Provide the [X, Y] coordinate of the cell's center where the given text is located.  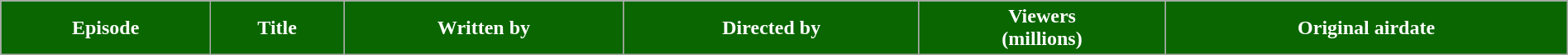
Original airdate [1366, 28]
Title [278, 28]
Episode [106, 28]
Directed by [771, 28]
Viewers(millions) [1042, 28]
Written by [485, 28]
